Provide the (x, y) coordinate of the cell's center where the given text is located.  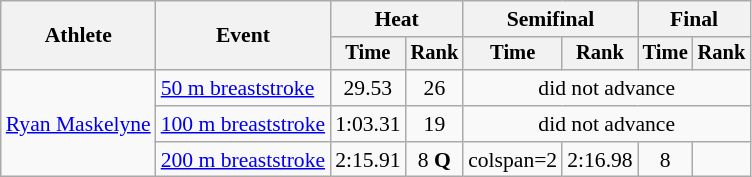
Event (243, 36)
Heat (396, 19)
100 m breaststroke (243, 124)
19 (435, 124)
29.53 (368, 88)
Final (694, 19)
1:03.31 (368, 124)
50 m breaststroke (243, 88)
Ryan Maskelyne (78, 124)
26 (435, 88)
Semifinal (550, 19)
Athlete (78, 36)
